Output the [X, Y] coordinate of the center of the cell containing the given text.  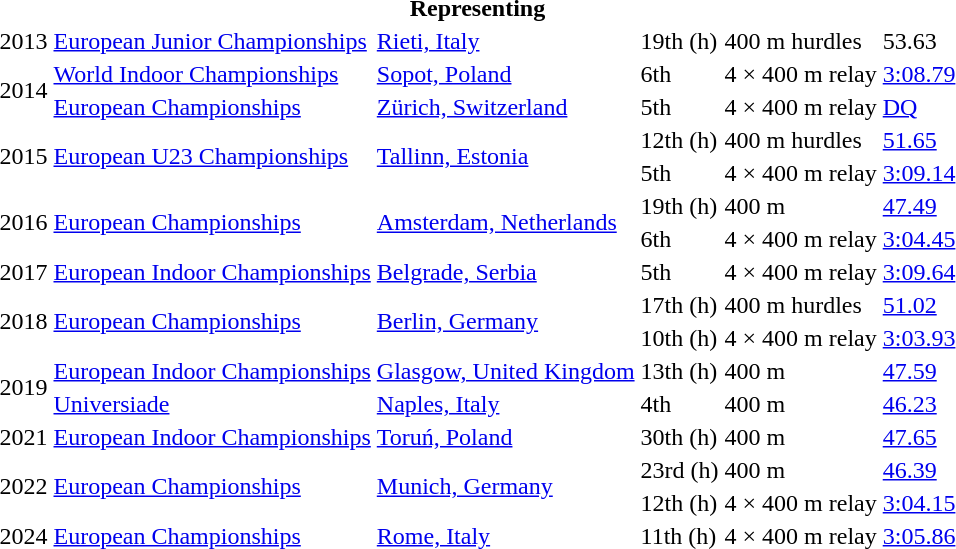
4th [680, 404]
10th (h) [680, 338]
Rieti, Italy [506, 41]
European Junior Championships [212, 41]
30th (h) [680, 437]
Universiade [212, 404]
Naples, Italy [506, 404]
Tallinn, Estonia [506, 156]
Amsterdam, Netherlands [506, 222]
Belgrade, Serbia [506, 272]
Munich, Germany [506, 486]
European U23 Championships [212, 156]
Berlin, Germany [506, 322]
Toruń, Poland [506, 437]
13th (h) [680, 371]
23rd (h) [680, 470]
Sopot, Poland [506, 74]
Glasgow, United Kingdom [506, 371]
17th (h) [680, 305]
Zürich, Switzerland [506, 107]
World Indoor Championships [212, 74]
